Find where the given text appears and provide that cell's center as (X, Y) coordinate. 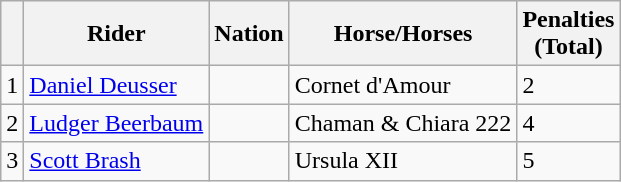
5 (568, 161)
Ludger Beerbaum (116, 123)
Scott Brash (116, 161)
3 (12, 161)
Daniel Deusser (116, 85)
Penalties(Total) (568, 34)
1 (12, 85)
Nation (249, 34)
Horse/Horses (403, 34)
Chaman & Chiara 222 (403, 123)
Rider (116, 34)
Ursula XII (403, 161)
Cornet d'Amour (403, 85)
4 (568, 123)
